Locate the cell with the specified text and output its (x, y) center coordinate. 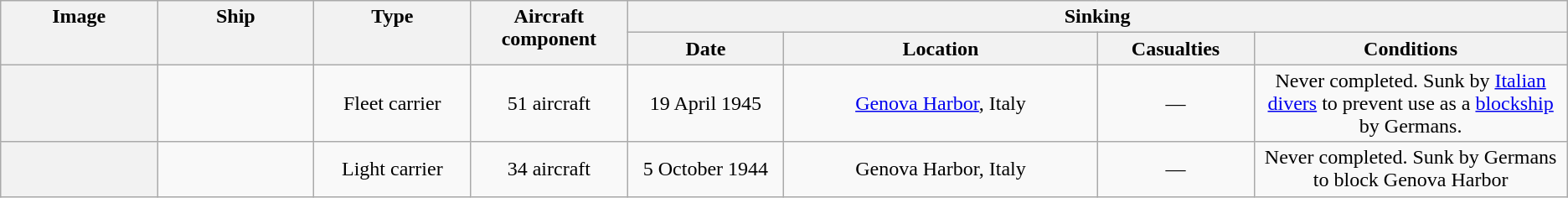
19 April 1945 (705, 103)
Ship (236, 33)
51 aircraft (549, 103)
Type (392, 33)
5 October 1944 (705, 169)
Sinking (1097, 17)
Location (941, 49)
Image (79, 33)
Light carrier (392, 169)
Never completed. Sunk by Germans to block Genova Harbor (1411, 169)
Never completed. Sunk by Italian divers to prevent use as a blockship by Germans. (1411, 103)
34 aircraft (549, 169)
Fleet carrier (392, 103)
Date (705, 49)
Casualties (1176, 49)
Aircraft component (549, 33)
Conditions (1411, 49)
